For the text-containing cell, return its midpoint in (x, y) coordinate format. 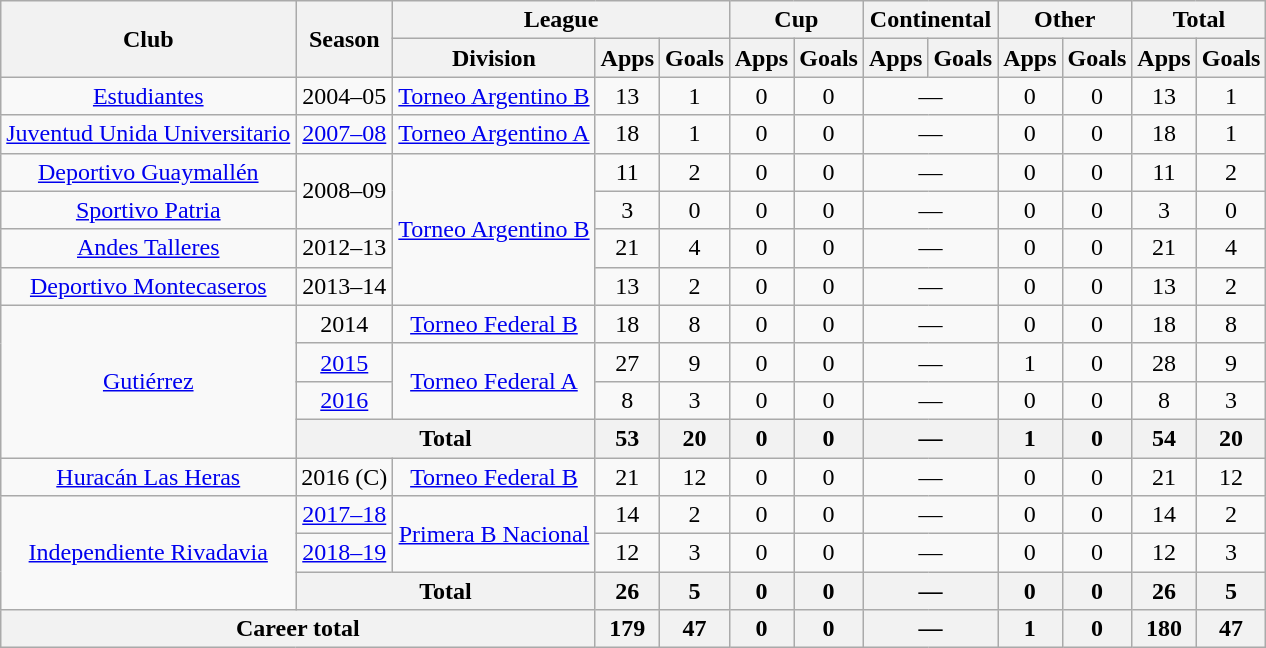
180 (1164, 629)
2013–14 (344, 286)
27 (627, 362)
Club (148, 39)
2017–18 (344, 515)
2018–19 (344, 553)
Primera B Nacional (494, 534)
2004–05 (344, 96)
2014 (344, 324)
2015 (344, 362)
Continental (930, 20)
Sportivo Patria (148, 210)
Andes Talleres (148, 248)
2016 (344, 400)
Deportivo Guaymallén (148, 172)
53 (627, 438)
Juventud Unida Universitario (148, 134)
179 (627, 629)
2012–13 (344, 248)
2016 (C) (344, 477)
Torneo Federal A (494, 381)
Huracán Las Heras (148, 477)
League (561, 20)
Estudiantes (148, 96)
2008–09 (344, 191)
Independiente Rivadavia (148, 553)
Division (494, 58)
Cup (796, 20)
2007–08 (344, 134)
54 (1164, 438)
Deportivo Montecaseros (148, 286)
Torneo Argentino A (494, 134)
Career total (298, 629)
Season (344, 39)
Gutiérrez (148, 381)
Other (1065, 20)
28 (1164, 362)
